Search for the cell housing the specified text and yield its (x, y) center coordinate. 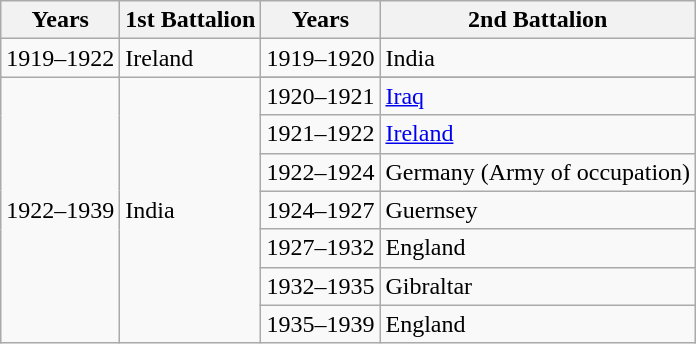
Iraq (538, 96)
Guernsey (538, 210)
1920–1921 (320, 96)
1st Battalion (190, 20)
1922–1939 (60, 210)
2nd Battalion (538, 20)
1922–1924 (320, 172)
Germany (Army of occupation) (538, 172)
1927–1932 (320, 248)
1932–1935 (320, 286)
Gibraltar (538, 286)
1921–1922 (320, 134)
1924–1927 (320, 210)
1935–1939 (320, 324)
1919–1920 (320, 58)
1919–1922 (60, 58)
